Output the (X, Y) coordinate of the center of the cell containing the given text.  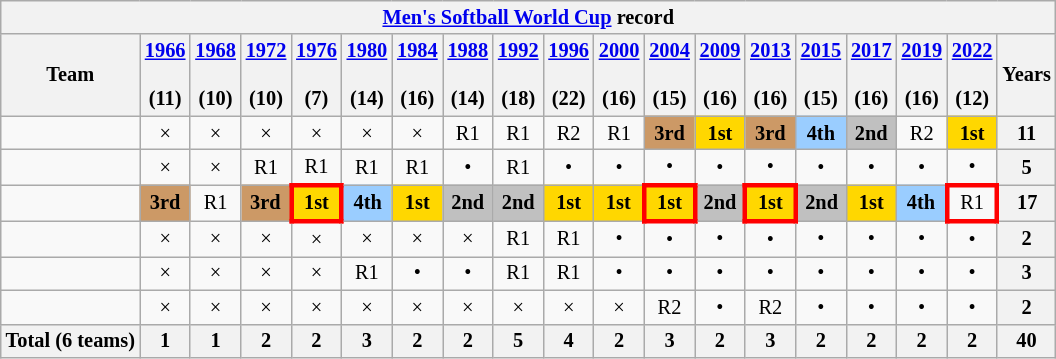
2017(16) (871, 75)
2009(16) (720, 75)
2004(15) (669, 75)
Years (1026, 75)
1972(10) (266, 75)
40 (1026, 341)
1980(14) (367, 75)
1968(10) (215, 75)
Men's Softball World Cup record (528, 17)
1976(7) (316, 75)
1966(11) (165, 75)
1988(14) (468, 75)
2022(12) (972, 75)
2015(15) (821, 75)
1984(16) (417, 75)
11 (1026, 133)
2000(16) (619, 75)
2019(16) (921, 75)
Total (6 teams) (70, 341)
Team (70, 75)
2013(16) (770, 75)
1992(18) (518, 75)
4 (568, 341)
1996(22) (568, 75)
17 (1026, 202)
